Capture the cell that displays the provided text and extract its [X, Y] central coordinate. 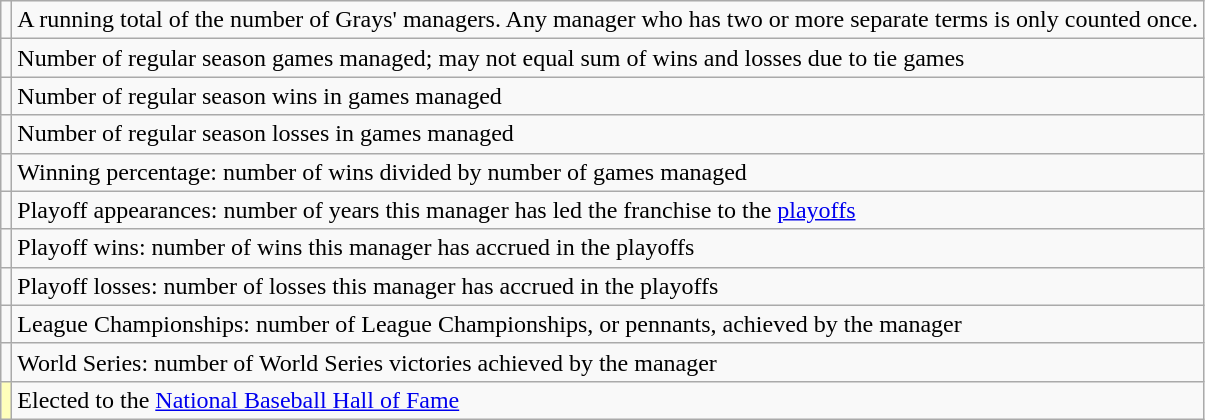
Playoff losses: number of losses this manager has accrued in the playoffs [608, 286]
Number of regular season wins in games managed [608, 96]
League Championships: number of League Championships, or pennants, achieved by the manager [608, 324]
Number of regular season games managed; may not equal sum of wins and losses due to tie games [608, 58]
A running total of the number of Grays' managers. Any manager who has two or more separate terms is only counted once. [608, 20]
Number of regular season losses in games managed [608, 134]
Winning percentage: number of wins divided by number of games managed [608, 172]
Playoff wins: number of wins this manager has accrued in the playoffs [608, 248]
Elected to the National Baseball Hall of Fame [608, 400]
World Series: number of World Series victories achieved by the manager [608, 362]
Playoff appearances: number of years this manager has led the franchise to the playoffs [608, 210]
